Determine the (x, y) coordinate at the center of the cell enclosing the given text.  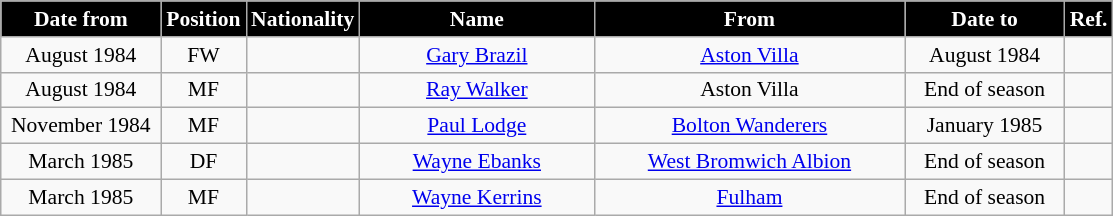
Date from (81, 19)
DF (204, 162)
FW (204, 55)
Wayne Ebanks (476, 162)
Paul Lodge (476, 126)
From (749, 19)
Bolton Wanderers (749, 126)
Fulham (749, 197)
Ref. (1089, 19)
January 1985 (985, 126)
Nationality (302, 19)
Gary Brazil (476, 55)
Ray Walker (476, 90)
Wayne Kerrins (476, 197)
November 1984 (81, 126)
Date to (985, 19)
Name (476, 19)
Position (204, 19)
West Bromwich Albion (749, 162)
